Search for the cell housing the specified text and yield its (X, Y) center coordinate. 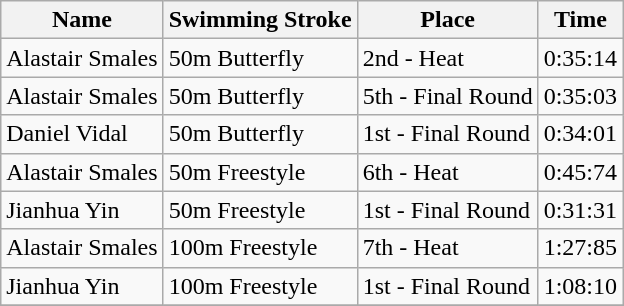
5th - Final Round (448, 96)
7th - Heat (448, 248)
Place (448, 20)
0:45:74 (580, 172)
1:27:85 (580, 248)
2nd - Heat (448, 58)
1:08:10 (580, 286)
Name (82, 20)
Swimming Stroke (260, 20)
6th - Heat (448, 172)
Time (580, 20)
0:35:03 (580, 96)
0:31:31 (580, 210)
0:34:01 (580, 134)
0:35:14 (580, 58)
Daniel Vidal (82, 134)
